Detect which cell encompasses the target text, then output its [X, Y] center coordinate. 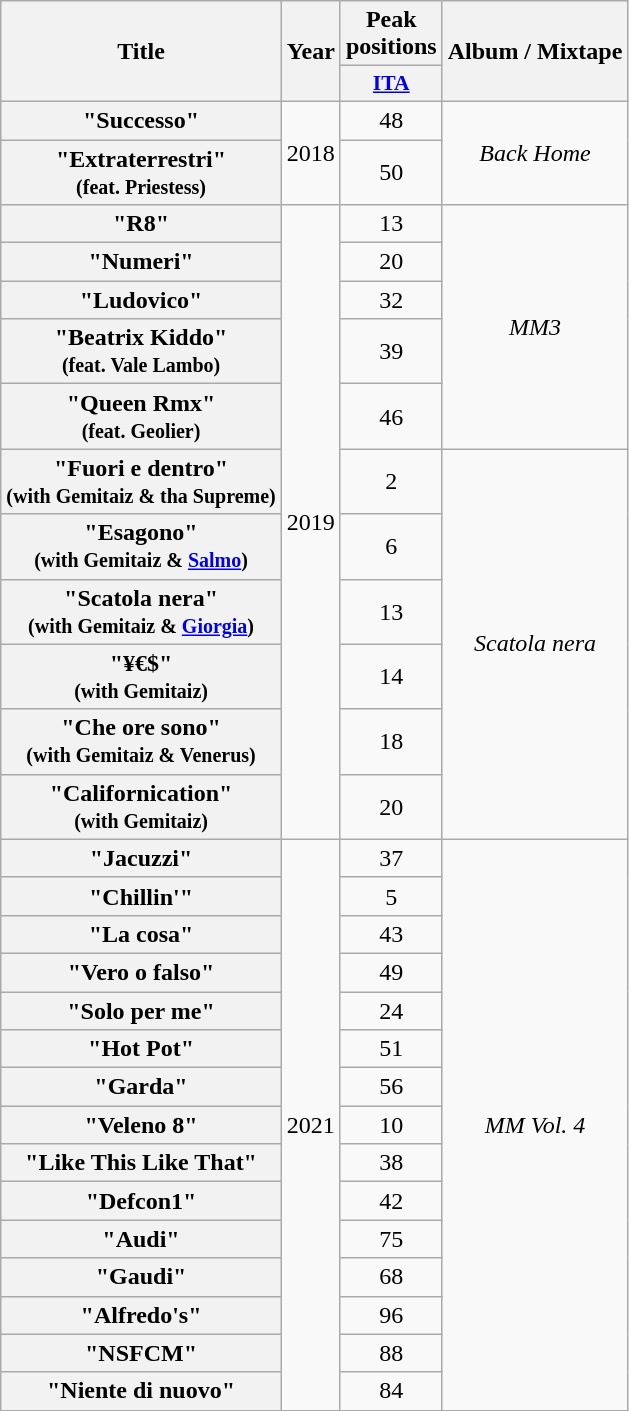
"Chillin'" [142, 896]
Back Home [535, 152]
"Jacuzzi" [142, 858]
10 [391, 1125]
38 [391, 1163]
"¥€$"(with Gemitaiz) [142, 676]
48 [391, 120]
96 [391, 1315]
"Beatrix Kiddo"(feat. Vale Lambo) [142, 352]
68 [391, 1277]
"Vero o falso" [142, 972]
84 [391, 1391]
"Scatola nera"(with Gemitaiz & Giorgia) [142, 612]
14 [391, 676]
2019 [310, 522]
"Alfredo's" [142, 1315]
"Garda" [142, 1087]
39 [391, 352]
MM3 [535, 327]
51 [391, 1049]
"Fuori e dentro"(with Gemitaiz & tha Supreme) [142, 482]
43 [391, 934]
"Niente di nuovo" [142, 1391]
32 [391, 300]
Album / Mixtape [535, 52]
46 [391, 416]
"Veleno 8" [142, 1125]
6 [391, 546]
"Like This Like That" [142, 1163]
37 [391, 858]
"Ludovico" [142, 300]
"Solo per me" [142, 1011]
2021 [310, 1124]
2018 [310, 152]
"Audi" [142, 1239]
"La cosa" [142, 934]
Scatola nera [535, 644]
56 [391, 1087]
ITA [391, 84]
"Defcon1" [142, 1201]
"Californication"(with Gemitaiz) [142, 806]
24 [391, 1011]
"NSFCM" [142, 1353]
Title [142, 52]
"Hot Pot" [142, 1049]
2 [391, 482]
"Che ore sono"(with Gemitaiz & Venerus) [142, 742]
"Numeri" [142, 262]
"Extraterrestri"(feat. Priestess) [142, 172]
Peak positions [391, 34]
"Esagono"(with Gemitaiz & Salmo) [142, 546]
MM Vol. 4 [535, 1124]
18 [391, 742]
Year [310, 52]
"Queen Rmx"(feat. Geolier) [142, 416]
5 [391, 896]
"R8" [142, 224]
"Gaudi" [142, 1277]
88 [391, 1353]
42 [391, 1201]
49 [391, 972]
75 [391, 1239]
50 [391, 172]
"Successo" [142, 120]
